Pinpoint the cell where the given text exists, returning its (X, Y) midpoint coordinate. 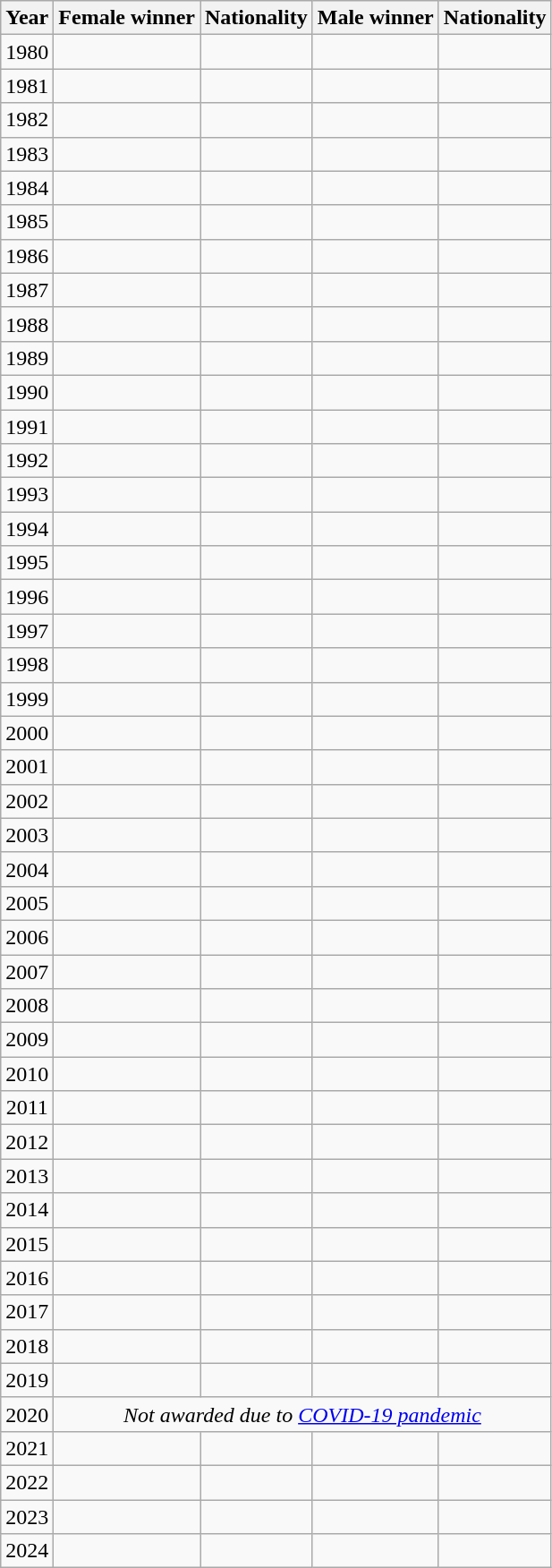
2006 (27, 937)
2023 (27, 1517)
2008 (27, 1006)
2024 (27, 1551)
2005 (27, 903)
1984 (27, 188)
2021 (27, 1448)
1998 (27, 665)
2016 (27, 1278)
2018 (27, 1346)
2013 (27, 1176)
1980 (27, 52)
1989 (27, 358)
2014 (27, 1210)
1986 (27, 256)
1981 (27, 86)
Not awarded due to COVID-19 pandemic (302, 1414)
1982 (27, 120)
1983 (27, 154)
2007 (27, 971)
2004 (27, 869)
1988 (27, 324)
1985 (27, 222)
1994 (27, 529)
Year (27, 18)
Male winner (376, 18)
2022 (27, 1482)
1999 (27, 699)
2012 (27, 1142)
1987 (27, 290)
1990 (27, 392)
2015 (27, 1244)
2003 (27, 835)
2020 (27, 1414)
2010 (27, 1074)
1996 (27, 597)
1992 (27, 461)
1993 (27, 495)
Female winner (127, 18)
1995 (27, 563)
2011 (27, 1108)
2002 (27, 801)
1991 (27, 427)
2009 (27, 1040)
2017 (27, 1312)
1997 (27, 631)
2001 (27, 767)
2000 (27, 733)
2019 (27, 1380)
